From the cell containing the given text, extract its center point as [X, Y] coordinate. 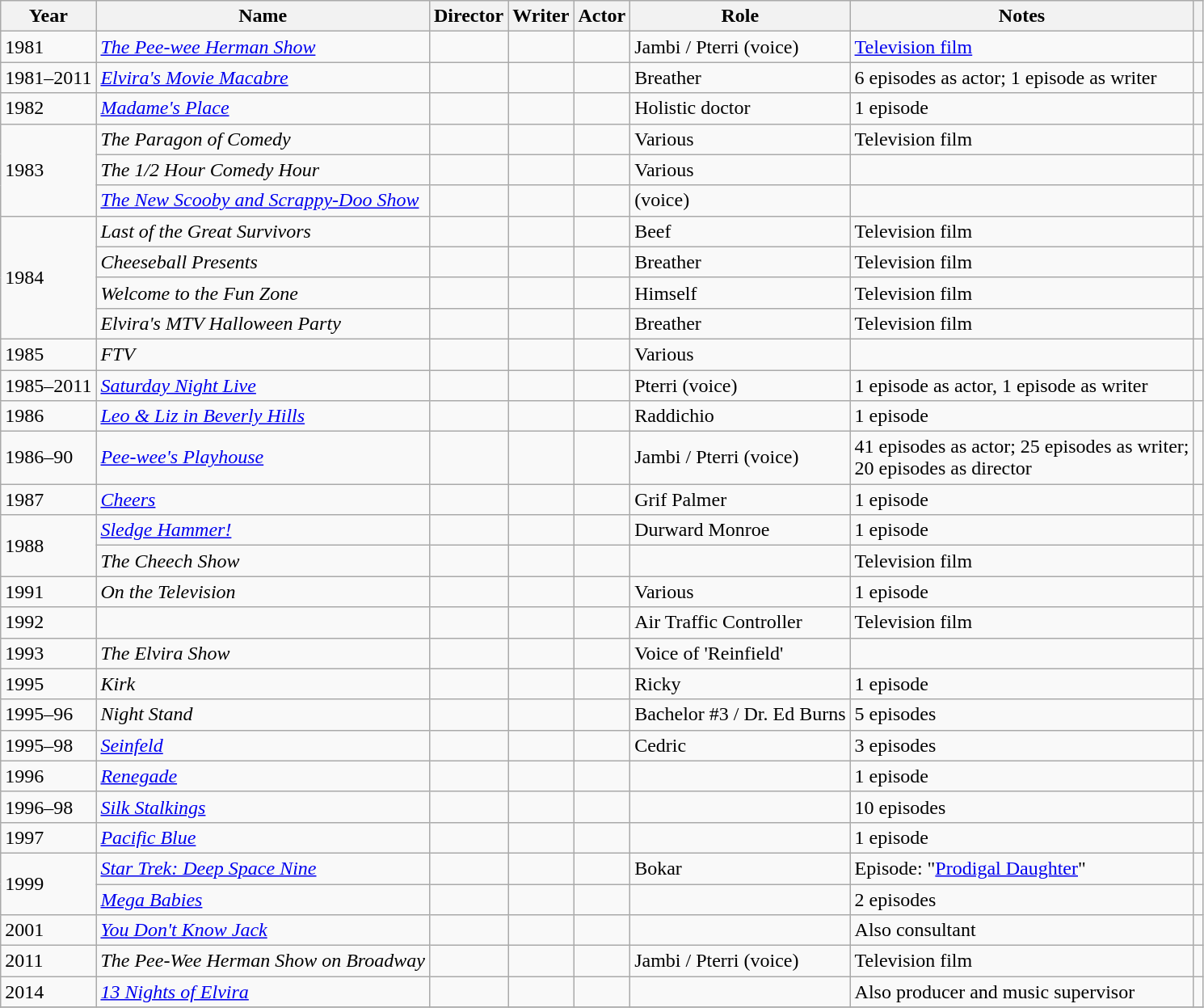
Bokar [740, 868]
1995 [48, 684]
1986 [48, 416]
13 Nights of Elvira [263, 992]
Kirk [263, 684]
Pterri (voice) [740, 386]
The Paragon of Comedy [263, 139]
The Elvira Show [263, 653]
10 episodes [1021, 807]
Leo & Liz in Beverly Hills [263, 416]
Renegade [263, 776]
The Cheech Show [263, 561]
6 episodes as actor; 1 episode as writer [1021, 78]
Seinfeld [263, 745]
1983 [48, 170]
Elvira's MTV Halloween Party [263, 323]
1981 [48, 47]
5 episodes [1021, 715]
1985 [48, 354]
Star Trek: Deep Space Nine [263, 868]
2 episodes [1021, 900]
1995–98 [48, 745]
FTV [263, 354]
Voice of 'Reinfield' [740, 653]
Saturday Night Live [263, 386]
Episode: "Prodigal Daughter" [1021, 868]
Night Stand [263, 715]
Name [263, 16]
2011 [48, 961]
1993 [48, 653]
Year [48, 16]
1986–90 [48, 458]
1992 [48, 622]
Actor [602, 16]
Also consultant [1021, 930]
Ricky [740, 684]
Mega Babies [263, 900]
Role [740, 16]
1997 [48, 837]
The Pee-Wee Herman Show on Broadway [263, 961]
The 1/2 Hour Comedy Hour [263, 170]
Last of the Great Survivors [263, 231]
2001 [48, 930]
Cedric [740, 745]
Pacific Blue [263, 837]
The Pee-wee Herman Show [263, 47]
Durward Monroe [740, 530]
1984 [48, 277]
1991 [48, 592]
1982 [48, 108]
Sledge Hammer! [263, 530]
Madame's Place [263, 108]
2014 [48, 992]
1985–2011 [48, 386]
Raddichio [740, 416]
Also producer and music supervisor [1021, 992]
You Don't Know Jack [263, 930]
Silk Stalkings [263, 807]
1996 [48, 776]
Elvira's Movie Macabre [263, 78]
Grif Palmer [740, 500]
Beef [740, 231]
1995–96 [48, 715]
The New Scooby and Scrappy-Doo Show [263, 200]
Cheers [263, 500]
(voice) [740, 200]
1999 [48, 884]
Air Traffic Controller [740, 622]
Bachelor #3 / Dr. Ed Burns [740, 715]
1988 [48, 546]
1996–98 [48, 807]
Welcome to the Fun Zone [263, 293]
1 episode as actor, 1 episode as writer [1021, 386]
1987 [48, 500]
41 episodes as actor; 25 episodes as writer;20 episodes as director [1021, 458]
Director [469, 16]
1981–2011 [48, 78]
Pee-wee's Playhouse [263, 458]
On the Television [263, 592]
Writer [541, 16]
Holistic doctor [740, 108]
Cheeseball Presents [263, 262]
3 episodes [1021, 745]
Notes [1021, 16]
Himself [740, 293]
